Extract the [X, Y] coordinate from the center of the cell holding the provided text.  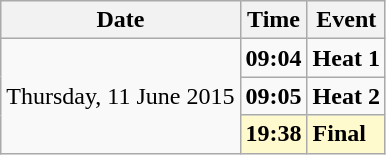
Heat 1 [346, 58]
Event [346, 20]
Time [274, 20]
Heat 2 [346, 96]
09:05 [274, 96]
Thursday, 11 June 2015 [120, 96]
Date [120, 20]
Final [346, 134]
09:04 [274, 58]
19:38 [274, 134]
